Scan for the cell matching the given text and deliver its [x, y] coordinate at center. 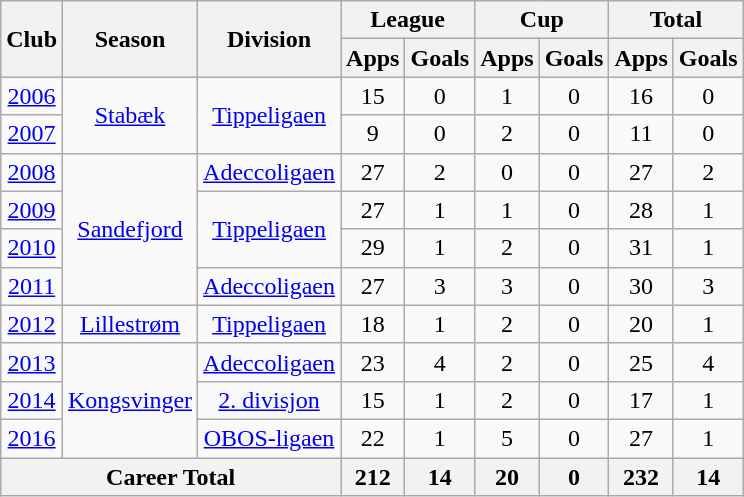
2. divisjon [270, 400]
Career Total [171, 477]
2007 [32, 134]
23 [373, 362]
2014 [32, 400]
Sandefjord [130, 229]
2011 [32, 286]
Lillestrøm [130, 324]
OBOS-ligaen [270, 438]
16 [641, 96]
2006 [32, 96]
Division [270, 39]
5 [507, 438]
2010 [32, 248]
Stabæk [130, 115]
Kongsvinger [130, 400]
2009 [32, 210]
18 [373, 324]
30 [641, 286]
2013 [32, 362]
Season [130, 39]
17 [641, 400]
212 [373, 477]
League [408, 20]
232 [641, 477]
28 [641, 210]
25 [641, 362]
9 [373, 134]
29 [373, 248]
11 [641, 134]
Cup [542, 20]
22 [373, 438]
31 [641, 248]
Total [676, 20]
2016 [32, 438]
Club [32, 39]
2008 [32, 172]
2012 [32, 324]
